Search for the cell housing the specified text and yield its (x, y) center coordinate. 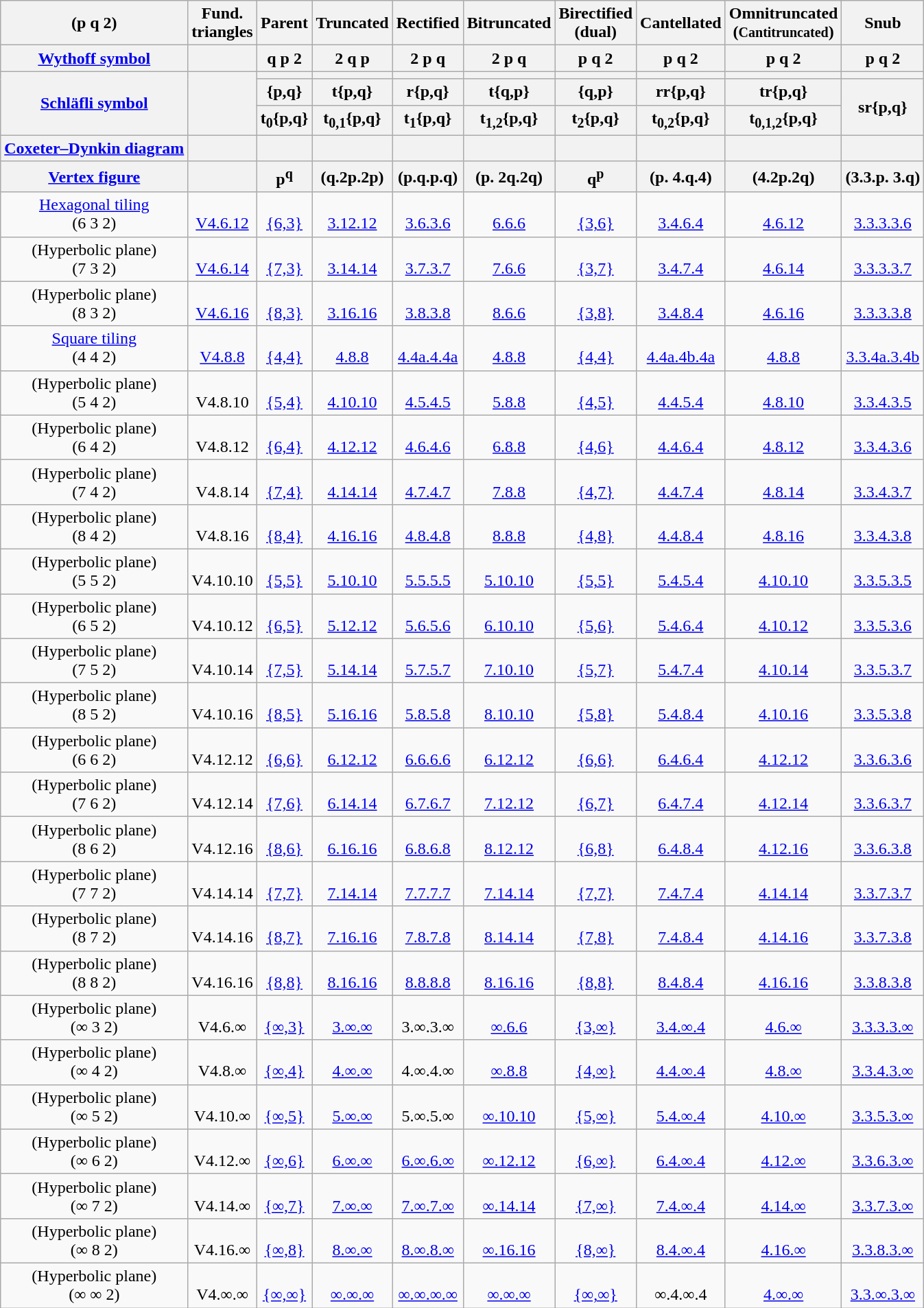
∞.6.6 (509, 1018)
4.∞.4.∞ (428, 1062)
{7,5} (284, 661)
3.6.3.6 (428, 214)
4.10.12 (783, 616)
3.3.8.3.8 (883, 973)
{8,7} (284, 929)
{6,∞} (595, 1151)
t2{p,q} (595, 120)
{7,8} (595, 929)
6.4.7.4 (681, 794)
Schläfli symbol (95, 103)
8.6.6 (509, 303)
V4.16.16 (222, 973)
3.3.3.3.7 (883, 259)
{∞,6} (284, 1151)
q p 2 (284, 58)
3.4.6.4 (681, 214)
pq (284, 177)
(Hyperbolic plane)(∞ 3 2) (95, 1018)
t0,1,2{p,q} (783, 120)
V4.12.16 (222, 840)
∞.∞.∞.∞ (428, 1285)
V4.10.14 (222, 661)
(Hyperbolic plane)(7 5 2) (95, 661)
5.8.5.8 (428, 705)
4.4.∞.4 (681, 1062)
∞.14.14 (509, 1196)
3.3.6.3.8 (883, 840)
5.12.12 (353, 616)
6.14.14 (353, 794)
{7,3} (284, 259)
{7,4} (284, 481)
{4,5} (595, 392)
5.6.5.6 (428, 616)
3.3.4.3.7 (883, 481)
4.14.∞ (783, 1196)
6.∞.∞ (353, 1151)
{∞,7} (284, 1196)
7.7.7.7 (428, 883)
3.3.3.3.6 (883, 214)
3.3.∞.3.∞ (883, 1285)
6.6.6 (509, 214)
Bitruncated (509, 23)
3.3.8.3.∞ (883, 1240)
3.8.3.8 (428, 303)
(Hyperbolic plane)(5 4 2) (95, 392)
(Hyperbolic plane)(6 6 2) (95, 750)
(Hyperbolic plane)(6 5 2) (95, 616)
4.8.16 (783, 527)
4.4a.4b.4a (681, 348)
4.16.∞ (783, 1240)
t1{p,q} (428, 120)
Wythoff symbol (95, 58)
(Hyperbolic plane)(8 8 2) (95, 973)
4.7.4.7 (428, 481)
(p q 2) (95, 23)
(p. 2q.2q) (509, 177)
{3,∞} (595, 1018)
5.4.6.4 (681, 616)
7.4.8.4 (681, 929)
4.10.14 (783, 661)
5.4.7.4 (681, 661)
{5,7} (595, 661)
3.3.3.3.∞ (883, 1018)
3.3.5.3.7 (883, 661)
{6,7} (595, 794)
(3.3.p. 3.q) (883, 177)
Omnitruncated(Cantitruncated) (783, 23)
{q,p} (595, 92)
∞.8.8 (509, 1062)
3.14.14 (353, 259)
V4.12.12 (222, 750)
{3,6} (595, 214)
V4.10.10 (222, 571)
3.4.∞.4 (681, 1018)
V4.14.14 (222, 883)
5.7.5.7 (428, 661)
8.∞.8.∞ (428, 1240)
V4.14.16 (222, 929)
{6,8} (595, 840)
∞.16.16 (509, 1240)
3.12.12 (353, 214)
V4.∞.∞ (222, 1285)
5.5.5.5 (428, 571)
3.3.7.3.7 (883, 883)
{3,7} (595, 259)
{6,5} (284, 616)
Snub (883, 23)
6.∞.6.∞ (428, 1151)
∞.10.10 (509, 1107)
Cantellated (681, 23)
{8,6} (284, 840)
∞.4.∞.4 (681, 1285)
3.3.5.3.6 (883, 616)
t0,2{p,q} (681, 120)
V4.6.12 (222, 214)
V4.8.∞ (222, 1062)
{5,4} (284, 392)
8.14.14 (509, 929)
5.∞.∞ (353, 1107)
7.12.12 (509, 794)
5.4.∞.4 (681, 1107)
4.4.7.4 (681, 481)
3.3.4a.3.4b (883, 348)
8.∞.∞ (353, 1240)
{4,7} (595, 481)
4.8.∞ (783, 1062)
(Hyperbolic plane)(7 3 2) (95, 259)
4.6.14 (783, 259)
Rectified (428, 23)
3.3.6.3.∞ (883, 1151)
4.10.∞ (783, 1107)
7.8.7.8 (428, 929)
Hexagonal tiling(6 3 2) (95, 214)
{∞,8} (284, 1240)
V4.6.14 (222, 259)
t0{p,q} (284, 120)
6.4.6.4 (681, 750)
6.4.∞.4 (681, 1151)
{5,6} (595, 616)
3.3.5.3.5 (883, 571)
{∞,3} (284, 1018)
(Hyperbolic plane)(8 5 2) (95, 705)
{8,5} (284, 705)
5.4.5.4 (681, 571)
{7,∞} (595, 1196)
qp (595, 177)
8.4.8.4 (681, 973)
6.8.8 (509, 438)
V4.10.∞ (222, 1107)
r{p,q} (428, 92)
7.8.8 (509, 481)
(Hyperbolic plane)(7 7 2) (95, 883)
4.10.16 (783, 705)
Vertex figure (95, 177)
5.14.14 (353, 661)
{3,8} (595, 303)
V4.12.∞ (222, 1151)
(Hyperbolic plane)(8 3 2) (95, 303)
(Hyperbolic plane)(8 7 2) (95, 929)
{5,∞} (595, 1107)
V4.8.8 (222, 348)
{∞,4} (284, 1062)
4.4.6.4 (681, 438)
(Hyperbolic plane)(7 4 2) (95, 481)
8.12.12 (509, 840)
5.8.8 (509, 392)
V4.12.14 (222, 794)
8.10.10 (509, 705)
{p,q} (284, 92)
{4,6} (595, 438)
3.3.6.3.7 (883, 794)
Coxeter–Dynkin diagram (95, 148)
7.∞.7.∞ (428, 1196)
3.3.4.3.∞ (883, 1062)
(Hyperbolic plane)(8 4 2) (95, 527)
4.12.14 (783, 794)
6.6.6.6 (428, 750)
(Hyperbolic plane)(∞ ∞ 2) (95, 1285)
3.3.7.3.8 (883, 929)
7.16.16 (353, 929)
4.6.16 (783, 303)
3.∞.∞ (353, 1018)
V4.8.12 (222, 438)
V4.10.12 (222, 616)
7.4.7.4 (681, 883)
(Hyperbolic plane)(∞ 6 2) (95, 1151)
V4.16.∞ (222, 1240)
3.3.5.3.∞ (883, 1107)
8.4.∞.4 (681, 1240)
5.16.16 (353, 705)
V4.10.16 (222, 705)
(q.2p.2p) (353, 177)
Truncated (353, 23)
V4.8.16 (222, 527)
V4.8.10 (222, 392)
(Hyperbolic plane)(5 5 2) (95, 571)
4.12.∞ (783, 1151)
t{p,q} (353, 92)
4.4.5.4 (681, 392)
4.4.8.4 (681, 527)
4.8.4.8 (428, 527)
(4.2p.2q) (783, 177)
4.6.12 (783, 214)
8.8.8 (509, 527)
(Hyperbolic plane)(6 4 2) (95, 438)
7.6.6 (509, 259)
3.3.5.3.8 (883, 705)
V4.6.∞ (222, 1018)
6.4.8.4 (681, 840)
V4.8.14 (222, 481)
Parent (284, 23)
(Hyperbolic plane)(7 6 2) (95, 794)
V4.14.∞ (222, 1196)
3.4.7.4 (681, 259)
∞.12.12 (509, 1151)
sr{p,q} (883, 107)
7.∞.∞ (353, 1196)
3.16.16 (353, 303)
3.4.8.4 (681, 303)
4.8.14 (783, 481)
3.3.4.3.6 (883, 438)
(p. 4.q.4) (681, 177)
6.16.16 (353, 840)
(Hyperbolic plane)(∞ 5 2) (95, 1107)
(Hyperbolic plane)(8 6 2) (95, 840)
(Hyperbolic plane)(∞ 4 2) (95, 1062)
(p.q.p.q) (428, 177)
{7,6} (284, 794)
Square tiling(4 4 2) (95, 348)
4.8.10 (783, 392)
t{q,p} (509, 92)
3.3.7.3.∞ (883, 1196)
(Hyperbolic plane)(∞ 8 2) (95, 1240)
V4.6.16 (222, 303)
4.12.16 (783, 840)
5.∞.5.∞ (428, 1107)
{6,3} (284, 214)
5.4.8.4 (681, 705)
4.14.16 (783, 929)
{∞,5} (284, 1107)
t1,2{p,q} (509, 120)
4.8.12 (783, 438)
Fund.triangles (222, 23)
2 q p (353, 58)
tr{p,q} (783, 92)
Birectified(dual) (595, 23)
rr{p,q} (681, 92)
3.7.3.7 (428, 259)
{4,∞} (595, 1062)
3.3.4.3.8 (883, 527)
3.3.4.3.5 (883, 392)
6.8.6.8 (428, 840)
{4,8} (595, 527)
{8,3} (284, 303)
(Hyperbolic plane)(∞ 7 2) (95, 1196)
{8,∞} (595, 1240)
{6,4} (284, 438)
8.8.8.8 (428, 973)
t0,1{p,q} (353, 120)
{8,4} (284, 527)
{5,8} (595, 705)
4.4a.4.4a (428, 348)
6.7.6.7 (428, 794)
7.10.10 (509, 661)
4.5.4.5 (428, 392)
3.∞.3.∞ (428, 1018)
4.6.∞ (783, 1018)
3.3.3.3.8 (883, 303)
6.10.10 (509, 616)
4.6.4.6 (428, 438)
7.4.∞.4 (681, 1196)
3.3.6.3.6 (883, 750)
